Return the (x, y) coordinate for the center point of the cell that contains the specified text.  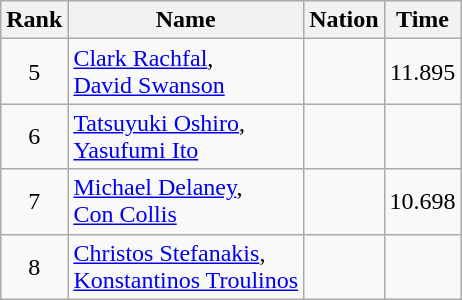
Michael Delaney,Con Collis (186, 202)
Christos Stefanakis,Konstantinos Troulinos (186, 266)
8 (34, 266)
11.895 (422, 72)
Name (186, 20)
6 (34, 136)
Clark Rachfal,David Swanson (186, 72)
5 (34, 72)
Time (422, 20)
Tatsuyuki Oshiro,Yasufumi Ito (186, 136)
Nation (344, 20)
7 (34, 202)
Rank (34, 20)
10.698 (422, 202)
